Capture the cell that displays the provided text and extract its [x, y] central coordinate. 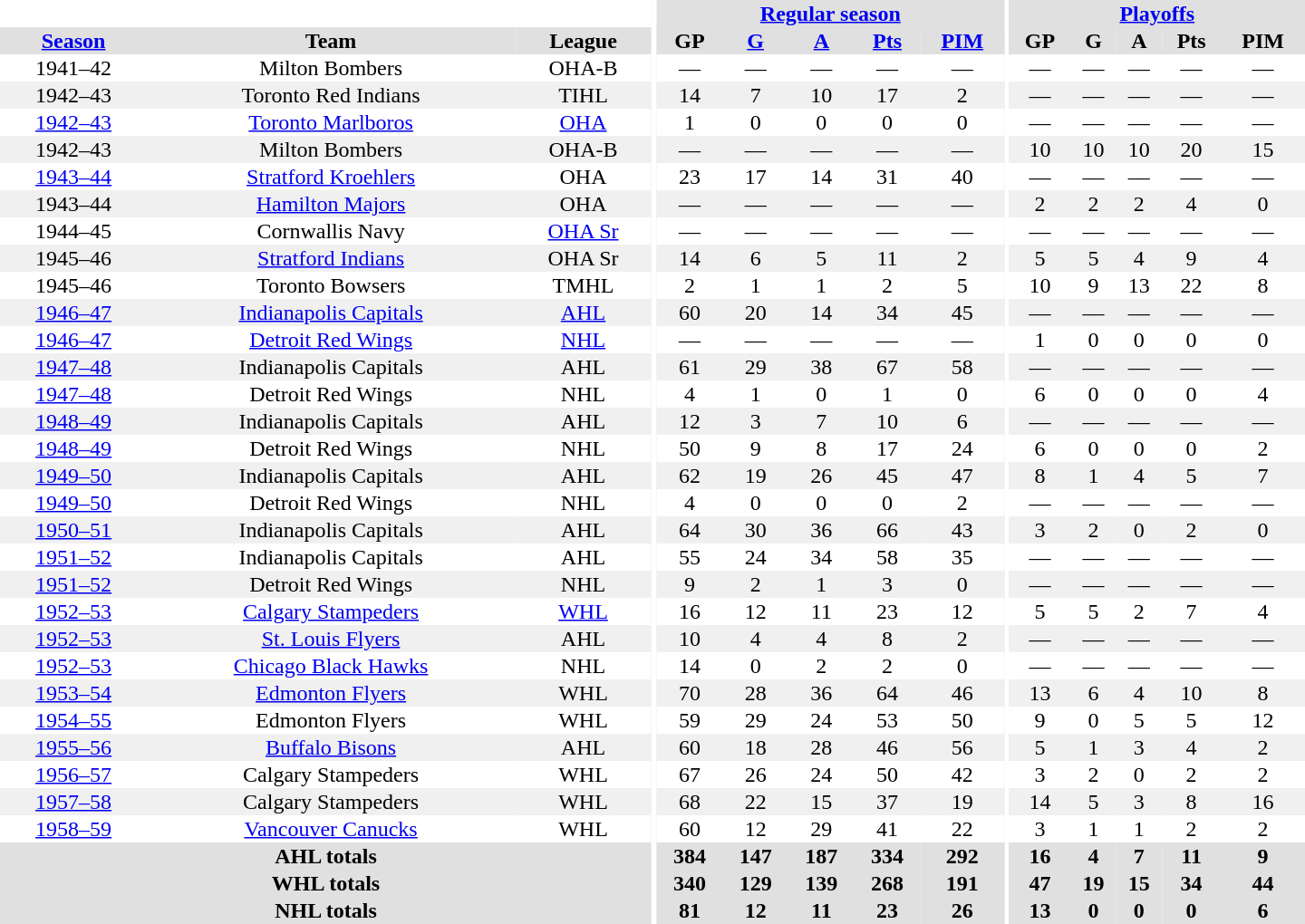
1954–55 [73, 720]
TMHL [584, 285]
30 [756, 530]
38 [821, 367]
1955–56 [73, 747]
Buffalo Bisons [331, 747]
League [584, 41]
37 [888, 802]
Team [331, 41]
Toronto Marlboros [331, 122]
334 [888, 856]
191 [962, 883]
31 [888, 177]
59 [691, 720]
1941–42 [73, 68]
Season [73, 41]
41 [888, 829]
TIHL [584, 95]
129 [756, 883]
42 [962, 775]
1956–57 [73, 775]
Stratford Indians [331, 258]
Vancouver Canucks [331, 829]
Stratford Kroehlers [331, 177]
Playoffs [1157, 14]
35 [962, 557]
40 [962, 177]
Hamilton Majors [331, 204]
St. Louis Flyers [331, 639]
Toronto Red Indians [331, 95]
340 [691, 883]
Cornwallis Navy [331, 231]
Chicago Black Hawks [331, 666]
187 [821, 856]
147 [756, 856]
56 [962, 747]
1950–51 [73, 530]
AHL totals [326, 856]
292 [962, 856]
55 [691, 557]
268 [888, 883]
1958–59 [73, 829]
139 [821, 883]
1953–54 [73, 693]
1957–58 [73, 802]
81 [691, 910]
53 [888, 720]
NHL totals [326, 910]
384 [691, 856]
1944–45 [73, 231]
43 [962, 530]
44 [1263, 883]
18 [756, 747]
Regular season [830, 14]
62 [691, 476]
70 [691, 693]
61 [691, 367]
68 [691, 802]
66 [888, 530]
Toronto Bowsers [331, 285]
WHL totals [326, 883]
